Pinpoint the cell where the given text exists, returning its (x, y) midpoint coordinate. 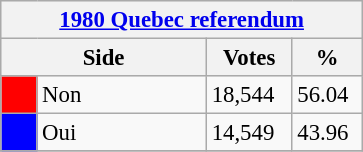
56.04 (328, 95)
43.96 (328, 133)
14,549 (249, 133)
Side (104, 58)
Non (122, 95)
% (328, 58)
1980 Quebec referendum (182, 20)
18,544 (249, 95)
Oui (122, 133)
Votes (249, 58)
